Detect which cell encompasses the target text, then output its [X, Y] center coordinate. 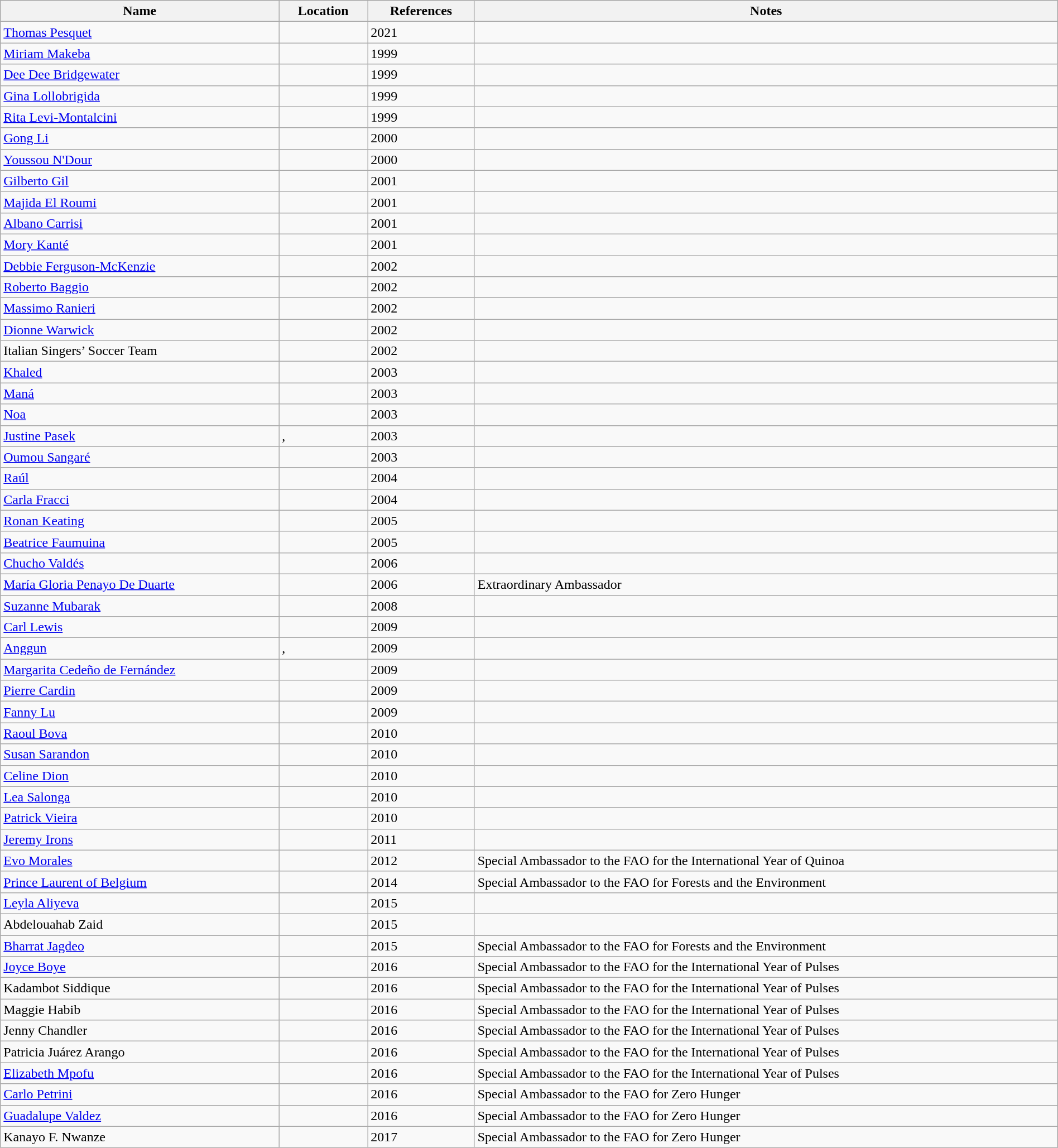
Jenny Chandler [140, 1031]
Elizabeth Mpofu [140, 1073]
References [421, 11]
Miriam Makeba [140, 54]
2014 [421, 882]
Anggun [140, 649]
Kanayo F. Nwanze [140, 1137]
Celine Dion [140, 776]
Debbie Ferguson-McKenzie [140, 266]
Raoul Bova [140, 733]
María Gloria Penayo De Duarte [140, 584]
Notes [766, 11]
Leyla Aliyeva [140, 903]
2017 [421, 1137]
Location [324, 11]
Carla Fracci [140, 499]
Fanny Lu [140, 712]
Patricia Juárez Arango [140, 1052]
2021 [421, 32]
Abdelouahab Zaid [140, 924]
Kadambot Siddique [140, 988]
Italian Singers’ Soccer Team [140, 351]
2011 [421, 839]
Susan Sarandon [140, 755]
Pierre Cardin [140, 691]
Youssou N'Dour [140, 160]
Special Ambassador to the FAO for the International Year of Quinoa [766, 861]
Majida El Roumi [140, 202]
Bharrat Jagdeo [140, 946]
Gilberto Gil [140, 181]
Thomas Pesquet [140, 32]
Carl Lewis [140, 627]
Suzanne Mubarak [140, 606]
Noa [140, 415]
Massimo Ranieri [140, 309]
Carlo Petrini [140, 1094]
Extraordinary Ambassador [766, 584]
Lea Salonga [140, 797]
Gong Li [140, 138]
Khaled [140, 372]
Dee Dee Bridgewater [140, 75]
Albano Carrisi [140, 223]
Margarita Cedeño de Fernández [140, 670]
Guadalupe Valdez [140, 1116]
Name [140, 11]
Oumou Sangaré [140, 457]
Roberto Baggio [140, 287]
Maná [140, 393]
2008 [421, 606]
Gina Lollobrigida [140, 96]
Beatrice Faumuina [140, 542]
Patrick Vieira [140, 818]
Maggie Habib [140, 1010]
Joyce Boye [140, 967]
Dionne Warwick [140, 330]
Evo Morales [140, 861]
Jeremy Irons [140, 839]
Raúl [140, 478]
Chucho Valdés [140, 563]
Justine Pasek [140, 436]
Prince Laurent of Belgium [140, 882]
2012 [421, 861]
Ronan Keating [140, 521]
Mory Kanté [140, 244]
Rita Levi-Montalcini [140, 117]
